From the cell containing the given text, extract its center point as (X, Y) coordinate. 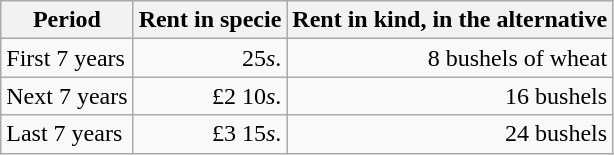
Period (67, 20)
Last 7 years (67, 134)
First 7 years (67, 58)
£3 15s. (210, 134)
£2 10s. (210, 96)
Next 7 years (67, 96)
Rent in kind, in the alternative (450, 20)
25s. (210, 58)
8 bushels of wheat (450, 58)
24 bushels (450, 134)
Rent in specie (210, 20)
16 bushels (450, 96)
